Locate the cell with the specified text and output its [x, y] center coordinate. 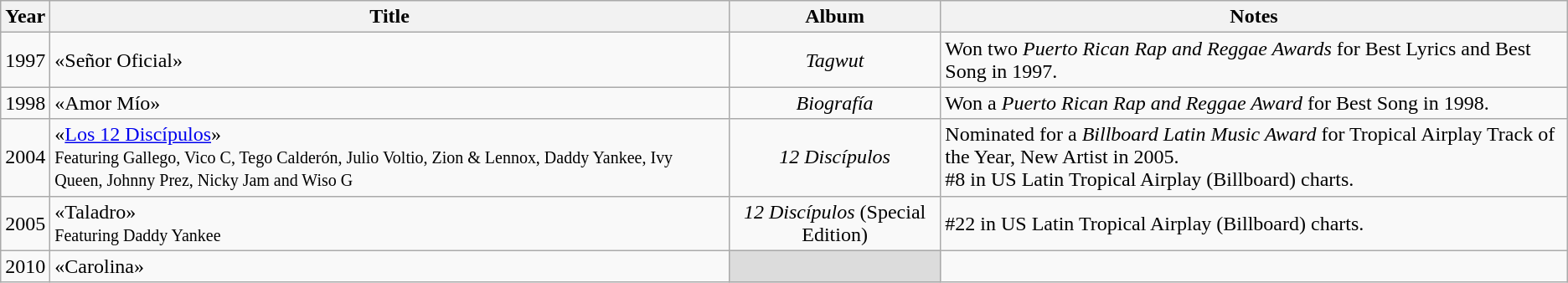
Year [25, 17]
Notes [1254, 17]
2010 [25, 266]
2005 [25, 223]
Album [834, 17]
1998 [25, 103]
2004 [25, 157]
«Los 12 Discípulos»Featuring Gallego, Vico C, Tego Calderón, Julio Voltio, Zion & Lennox, Daddy Yankee, Ivy Queen, Johnny Prez, Nicky Jam and Wiso G [390, 157]
Title [390, 17]
Tagwut [834, 60]
«Carolina» [390, 266]
12 Discípulos [834, 157]
Won a Puerto Rican Rap and Reggae Award for Best Song in 1998. [1254, 103]
Biografía [834, 103]
#22 in US Latin Tropical Airplay (Billboard) charts. [1254, 223]
«Taladro»Featuring Daddy Yankee [390, 223]
12 Discípulos (Special Edition) [834, 223]
1997 [25, 60]
«Señor Oficial» [390, 60]
«Amor Mío» [390, 103]
Won two Puerto Rican Rap and Reggae Awards for Best Lyrics and Best Song in 1997. [1254, 60]
